Return the (x, y) coordinate for the center point of the cell that contains the specified text.  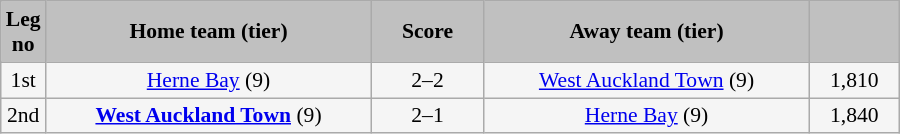
Away team (tier) (647, 32)
Score (427, 32)
2–2 (427, 80)
2–1 (427, 116)
Leg no (24, 32)
Home team (tier) (209, 32)
2nd (24, 116)
1,840 (854, 116)
1st (24, 80)
1,810 (854, 80)
